For the text-containing cell, return its midpoint in (x, y) coordinate format. 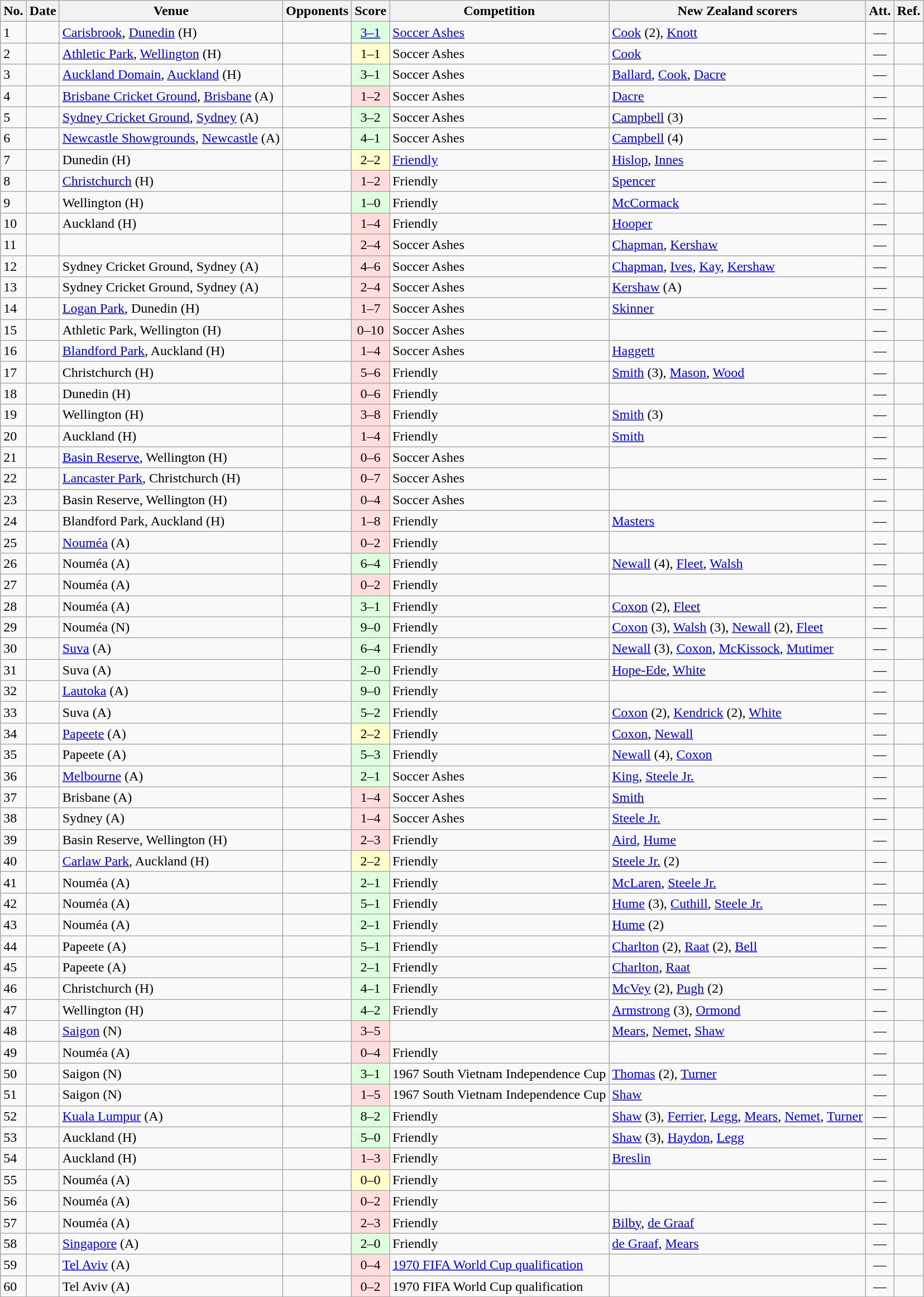
Venue (171, 11)
4–6 (371, 266)
9 (13, 202)
Mears, Nemet, Shaw (738, 1031)
Newcastle Showgrounds, Newcastle (A) (171, 138)
41 (13, 882)
Haggett (738, 351)
Skinner (738, 309)
Carlaw Park, Auckland (H) (171, 861)
Kuala Lumpur (A) (171, 1116)
Cook (2), Knott (738, 32)
Smith (3) (738, 415)
34 (13, 734)
8 (13, 181)
27 (13, 585)
3–5 (371, 1031)
Score (371, 11)
55 (13, 1180)
39 (13, 840)
12 (13, 266)
Opponents (317, 11)
1 (13, 32)
32 (13, 691)
25 (13, 542)
60 (13, 1286)
8–2 (371, 1116)
Shaw (3), Ferrier, Legg, Mears, Nemet, Turner (738, 1116)
17 (13, 372)
King, Steele Jr. (738, 776)
New Zealand scorers (738, 11)
49 (13, 1052)
45 (13, 968)
Coxon, Newall (738, 734)
10 (13, 223)
1–7 (371, 309)
Hume (3), Cuthill, Steele Jr. (738, 903)
Att. (880, 11)
Lautoka (A) (171, 691)
5–0 (371, 1137)
15 (13, 330)
16 (13, 351)
Cook (738, 54)
Newall (3), Coxon, McKissock, Mutimer (738, 649)
56 (13, 1201)
37 (13, 797)
Coxon (2), Fleet (738, 606)
13 (13, 288)
23 (13, 500)
58 (13, 1243)
Coxon (2), Kendrick (2), White (738, 712)
Singapore (A) (171, 1243)
Shaw (738, 1095)
Date (42, 11)
35 (13, 755)
Melbourne (A) (171, 776)
6 (13, 138)
Logan Park, Dunedin (H) (171, 309)
29 (13, 628)
Sydney (A) (171, 819)
Breslin (738, 1159)
5–3 (371, 755)
Competition (499, 11)
Coxon (3), Walsh (3), Newall (2), Fleet (738, 628)
Campbell (4) (738, 138)
1–0 (371, 202)
43 (13, 925)
Thomas (2), Turner (738, 1074)
Aird, Hume (738, 840)
30 (13, 649)
3–8 (371, 415)
38 (13, 819)
Lancaster Park, Christchurch (H) (171, 478)
Ballard, Cook, Dacre (738, 75)
Hislop, Innes (738, 160)
Chapman, Ives, Kay, Kershaw (738, 266)
No. (13, 11)
Ref. (909, 11)
de Graaf, Mears (738, 1243)
28 (13, 606)
54 (13, 1159)
Carisbrook, Dunedin (H) (171, 32)
Steele Jr. (738, 819)
McCormack (738, 202)
22 (13, 478)
26 (13, 563)
Shaw (3), Haydon, Legg (738, 1137)
Smith (3), Mason, Wood (738, 372)
5 (13, 117)
Armstrong (3), Ormond (738, 1010)
1–8 (371, 521)
1–5 (371, 1095)
Newall (4), Fleet, Walsh (738, 563)
Campbell (3) (738, 117)
Charlton (2), Raat (2), Bell (738, 946)
46 (13, 989)
1–3 (371, 1159)
42 (13, 903)
57 (13, 1222)
52 (13, 1116)
4–2 (371, 1010)
2 (13, 54)
24 (13, 521)
21 (13, 457)
40 (13, 861)
7 (13, 160)
Nouméa (N) (171, 628)
4 (13, 96)
14 (13, 309)
48 (13, 1031)
0–7 (371, 478)
Brisbane Cricket Ground, Brisbane (A) (171, 96)
18 (13, 394)
1–1 (371, 54)
44 (13, 946)
Charlton, Raat (738, 968)
50 (13, 1074)
Hooper (738, 223)
Hume (2) (738, 925)
0–10 (371, 330)
Brisbane (A) (171, 797)
McVey (2), Pugh (2) (738, 989)
Chapman, Kershaw (738, 245)
McLaren, Steele Jr. (738, 882)
3 (13, 75)
Masters (738, 521)
5–2 (371, 712)
36 (13, 776)
3–2 (371, 117)
Auckland Domain, Auckland (H) (171, 75)
31 (13, 670)
19 (13, 415)
47 (13, 1010)
5–6 (371, 372)
Newall (4), Coxon (738, 755)
Hope-Ede, White (738, 670)
0–0 (371, 1180)
Spencer (738, 181)
Bilby, de Graaf (738, 1222)
53 (13, 1137)
59 (13, 1265)
Dacre (738, 96)
20 (13, 436)
11 (13, 245)
Steele Jr. (2) (738, 861)
Kershaw (A) (738, 288)
51 (13, 1095)
33 (13, 712)
